Detect which cell encompasses the target text, then output its [X, Y] center coordinate. 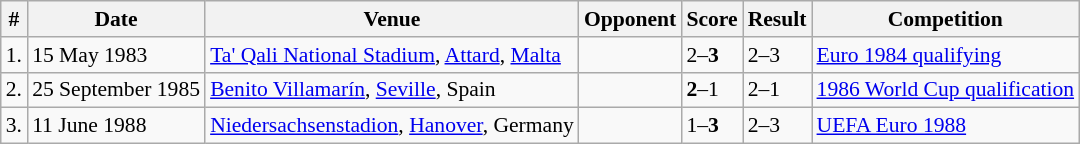
1986 World Cup qualification [946, 90]
UEFA Euro 1988 [946, 126]
Opponent [630, 19]
Score [712, 19]
2. [14, 90]
15 May 1983 [116, 55]
1–3 [712, 126]
Date [116, 19]
Ta' Qali National Stadium, Attard, Malta [392, 55]
Result [778, 19]
25 September 1985 [116, 90]
Competition [946, 19]
Benito Villamarín, Seville, Spain [392, 90]
Niedersachsenstadion, Hanover, Germany [392, 126]
Venue [392, 19]
Euro 1984 qualifying [946, 55]
1. [14, 55]
11 June 1988 [116, 126]
3. [14, 126]
# [14, 19]
